Return the (x, y) coordinate for the center point of the cell that contains the specified text.  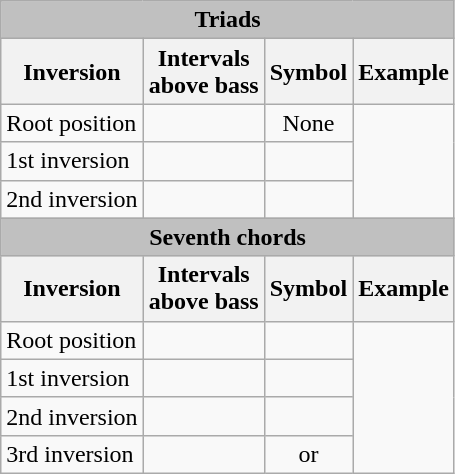
Seventh chords (228, 237)
Triads (228, 20)
or (308, 454)
3rd inversion (72, 454)
None (308, 123)
